Provide the [X, Y] coordinate of the cell's center where the given text is located.  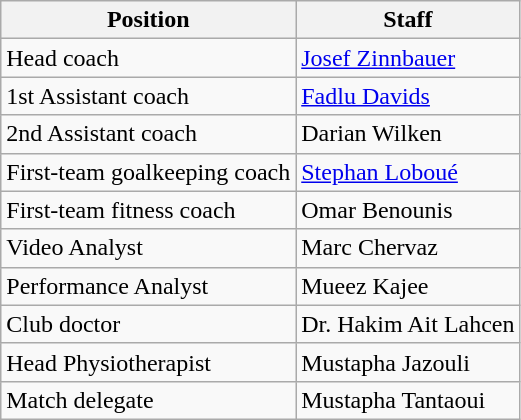
Omar Benounis [408, 210]
Head coach [148, 58]
Mueez Kajee [408, 286]
Staff [408, 20]
Mustapha Tantaoui [408, 400]
1st Assistant coach [148, 96]
2nd Assistant coach [148, 134]
Mustapha Jazouli [408, 362]
Video Analyst [148, 248]
Dr. Hakim Ait Lahcen [408, 324]
Position [148, 20]
Stephan Loboué [408, 172]
Club doctor [148, 324]
Match delegate [148, 400]
Josef Zinnbauer [408, 58]
Head Physiotherapist [148, 362]
Fadlu Davids [408, 96]
Performance Analyst [148, 286]
Marc Chervaz [408, 248]
First-team goalkeeping coach [148, 172]
First-team fitness coach [148, 210]
Darian Wilken [408, 134]
